Capture the cell that displays the provided text and extract its [x, y] central coordinate. 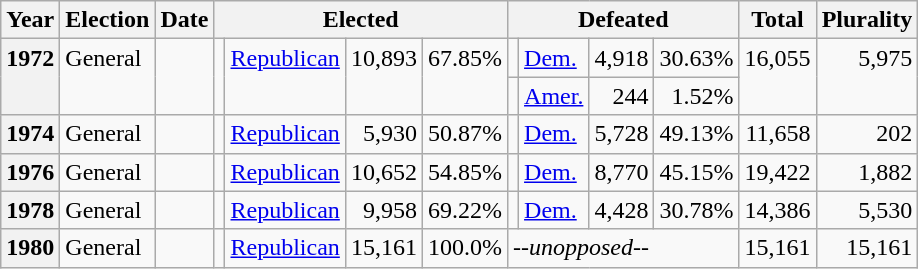
244 [622, 96]
Defeated [623, 20]
69.22% [464, 210]
9,958 [384, 210]
10,652 [384, 172]
1978 [30, 210]
4,428 [622, 210]
Election [108, 20]
1980 [30, 248]
Year [30, 20]
5,530 [867, 210]
11,658 [778, 134]
1.52% [696, 96]
Elected [361, 20]
5,930 [384, 134]
5,728 [622, 134]
1974 [30, 134]
Date [184, 20]
Total [778, 20]
Plurality [867, 20]
50.87% [464, 134]
30.78% [696, 210]
49.13% [696, 134]
10,893 [384, 77]
1976 [30, 172]
54.85% [464, 172]
14,386 [778, 210]
5,975 [867, 77]
1,882 [867, 172]
8,770 [622, 172]
Amer. [554, 96]
--unopposed-- [623, 248]
30.63% [696, 58]
19,422 [778, 172]
202 [867, 134]
45.15% [696, 172]
67.85% [464, 77]
16,055 [778, 77]
4,918 [622, 58]
1972 [30, 77]
100.0% [464, 248]
